From the cell containing the given text, extract its center point as (X, Y) coordinate. 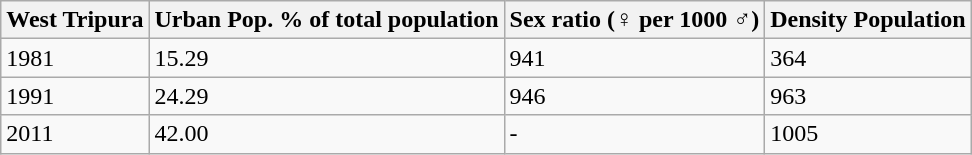
1981 (75, 58)
Urban Pop. % of total population (326, 20)
24.29 (326, 96)
2011 (75, 134)
15.29 (326, 58)
364 (868, 58)
1005 (868, 134)
1991 (75, 96)
- (634, 134)
Density Population (868, 20)
946 (634, 96)
941 (634, 58)
42.00 (326, 134)
Sex ratio (♀ per 1000 ♂) (634, 20)
963 (868, 96)
West Tripura (75, 20)
